From the cell containing the given text, extract its center point as (X, Y) coordinate. 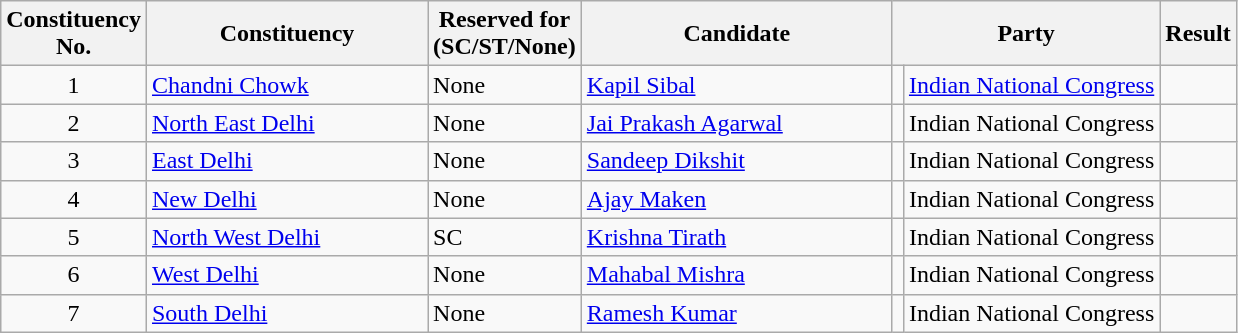
Reserved for(SC/ST/None) (505, 34)
Mahabal Mishra (736, 275)
2 (74, 123)
Chandni Chowk (286, 85)
North West Delhi (286, 237)
East Delhi (286, 161)
6 (74, 275)
Party (1026, 34)
3 (74, 161)
Constituency No. (74, 34)
Kapil Sibal (736, 85)
SC (505, 237)
Candidate (736, 34)
4 (74, 199)
New Delhi (286, 199)
Result (1198, 34)
North East Delhi (286, 123)
Constituency (286, 34)
West Delhi (286, 275)
5 (74, 237)
South Delhi (286, 313)
1 (74, 85)
Ramesh Kumar (736, 313)
Ajay Maken (736, 199)
Krishna Tirath (736, 237)
Sandeep Dikshit (736, 161)
7 (74, 313)
Jai Prakash Agarwal (736, 123)
